Output the (x, y) coordinate of the center of the cell containing the given text.  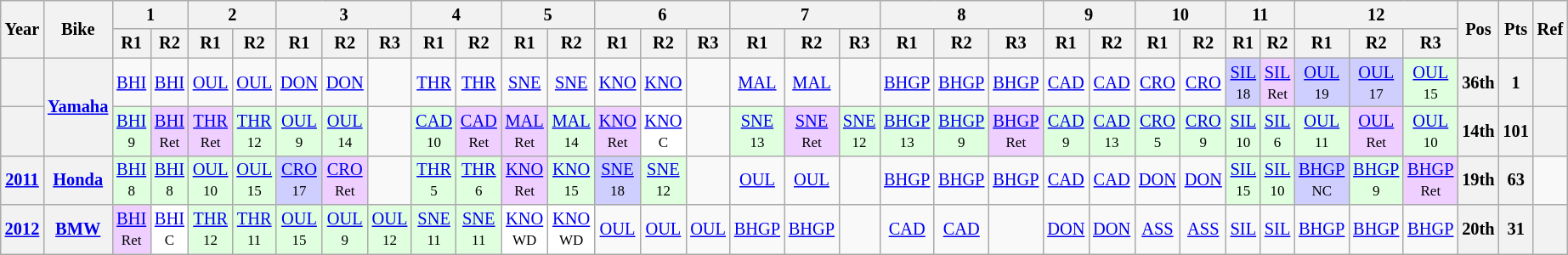
63 (1516, 180)
THRRet (211, 131)
OUL17 (1376, 82)
14th (1478, 131)
OUL11 (1322, 131)
8 (961, 14)
101 (1516, 131)
THR5 (433, 180)
OUL19 (1322, 82)
36th (1478, 82)
SIL18 (1243, 82)
4 (456, 14)
BHIC (170, 229)
BHGPNC (1322, 180)
7 (805, 14)
KNO15 (571, 180)
KNOC (663, 131)
SILRet (1277, 82)
CRO9 (1203, 131)
10 (1180, 14)
CAD13 (1112, 131)
SIL6 (1277, 131)
BHGP13 (907, 131)
SIL15 (1243, 180)
MAL14 (571, 131)
Ref (1550, 29)
31 (1516, 229)
6 (663, 14)
3 (343, 14)
CRO17 (299, 180)
CRO5 (1158, 131)
SNE18 (618, 180)
Pts (1516, 29)
11 (1260, 14)
CADRet (479, 131)
CRORet (345, 180)
OULRet (1376, 131)
20th (1478, 229)
THR11 (254, 229)
SNERet (812, 131)
2011 (22, 180)
THR6 (479, 180)
Pos (1478, 29)
Yamaha (78, 107)
Bike (78, 29)
CAD10 (433, 131)
2012 (22, 229)
2 (233, 14)
19th (1478, 180)
SNE13 (757, 131)
MALRet (525, 131)
BMW (78, 229)
9 (1089, 14)
CAD9 (1066, 131)
Year (22, 29)
12 (1376, 14)
5 (548, 14)
OUL14 (345, 131)
BHI9 (131, 131)
OUL12 (390, 229)
Honda (78, 180)
